Scan for the cell matching the given text and deliver its (x, y) coordinate at center. 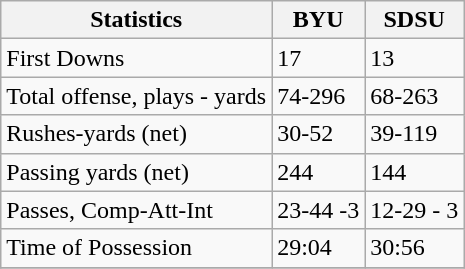
Time of Possession (136, 248)
68-263 (414, 96)
First Downs (136, 58)
144 (414, 172)
17 (318, 58)
BYU (318, 20)
30-52 (318, 134)
Total offense, plays - yards (136, 96)
Passes, Comp-Att-Int (136, 210)
SDSU (414, 20)
30:56 (414, 248)
29:04 (318, 248)
244 (318, 172)
13 (414, 58)
12-29 - 3 (414, 210)
39-119 (414, 134)
74-296 (318, 96)
23-44 -3 (318, 210)
Passing yards (net) (136, 172)
Statistics (136, 20)
Rushes-yards (net) (136, 134)
